Find where the given text appears and provide that cell's center as [x, y] coordinate. 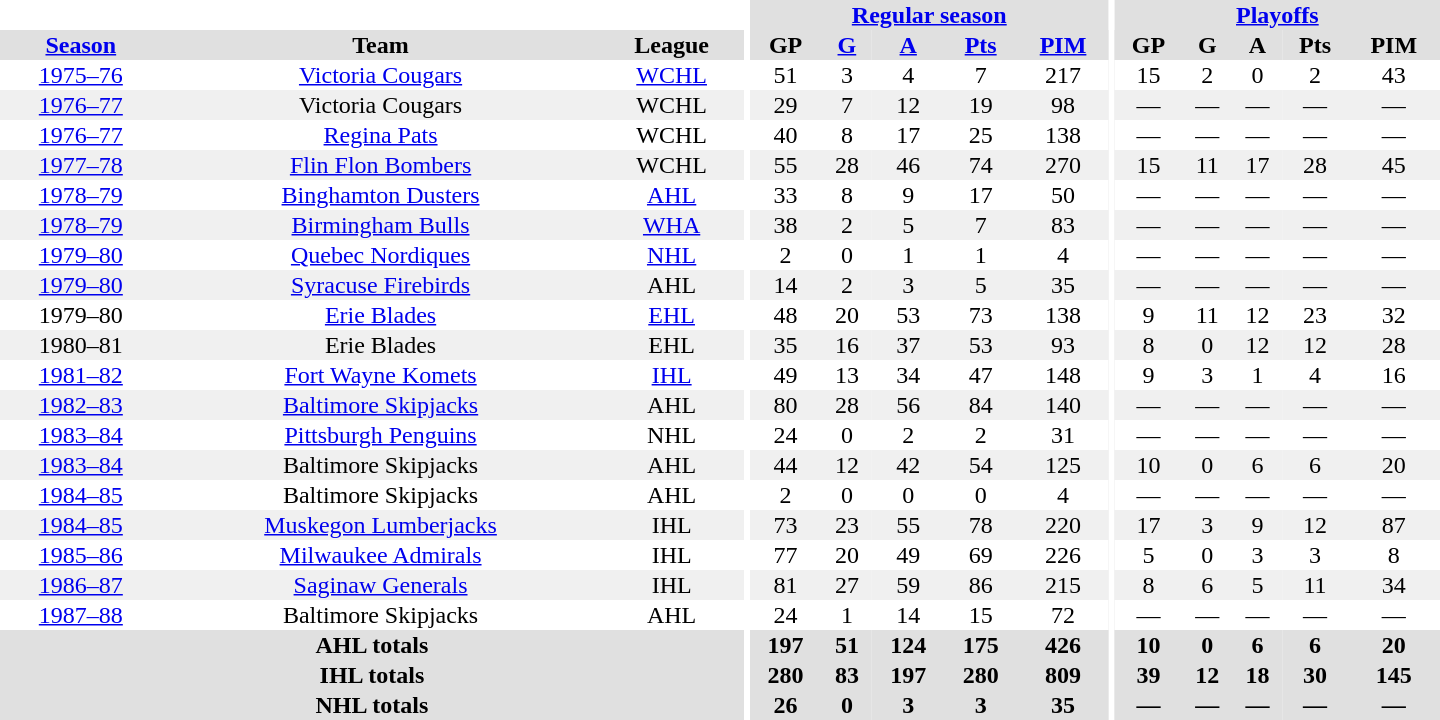
29 [785, 105]
40 [785, 135]
31 [1063, 435]
226 [1063, 555]
Team [381, 45]
124 [908, 645]
Flin Flon Bombers [381, 165]
League [671, 45]
1980–81 [81, 345]
Milwaukee Admirals [381, 555]
26 [785, 705]
Season [81, 45]
Syracuse Firebirds [381, 285]
1977–78 [81, 165]
19 [980, 105]
74 [980, 165]
78 [980, 525]
38 [785, 225]
46 [908, 165]
27 [847, 585]
809 [1063, 675]
WHA [671, 225]
AHL totals [372, 645]
72 [1063, 615]
33 [785, 195]
426 [1063, 645]
217 [1063, 75]
47 [980, 375]
93 [1063, 345]
Saginaw Generals [381, 585]
Regina Pats [381, 135]
175 [980, 645]
56 [908, 405]
50 [1063, 195]
80 [785, 405]
1981–82 [81, 375]
45 [1394, 165]
Fort Wayne Komets [381, 375]
43 [1394, 75]
84 [980, 405]
42 [908, 465]
1985–86 [81, 555]
1987–88 [81, 615]
30 [1316, 675]
86 [980, 585]
1986–87 [81, 585]
25 [980, 135]
Binghamton Dusters [381, 195]
1982–83 [81, 405]
125 [1063, 465]
13 [847, 375]
NHL totals [372, 705]
69 [980, 555]
44 [785, 465]
98 [1063, 105]
81 [785, 585]
Muskegon Lumberjacks [381, 525]
145 [1394, 675]
Regular season [929, 15]
Quebec Nordiques [381, 255]
18 [1257, 675]
215 [1063, 585]
Playoffs [1278, 15]
Pittsburgh Penguins [381, 435]
1975–76 [81, 75]
37 [908, 345]
48 [785, 315]
140 [1063, 405]
54 [980, 465]
77 [785, 555]
Birmingham Bulls [381, 225]
IHL totals [372, 675]
148 [1063, 375]
39 [1149, 675]
59 [908, 585]
87 [1394, 525]
220 [1063, 525]
32 [1394, 315]
270 [1063, 165]
